Detect which cell encompasses the target text, then output its (X, Y) center coordinate. 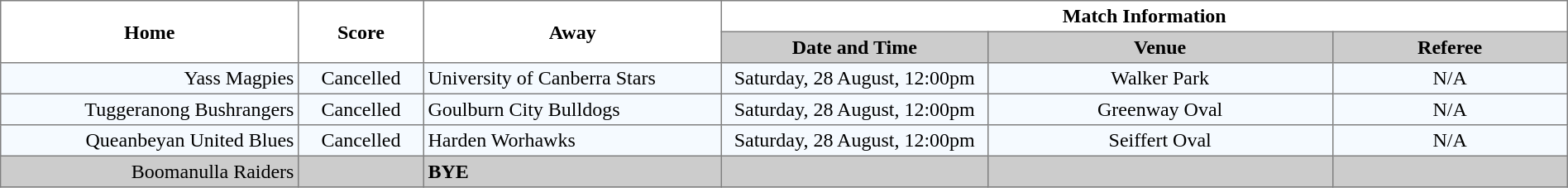
Home (150, 31)
Venue (1159, 47)
Date and Time (854, 47)
Boomanulla Raiders (150, 171)
Tuggeranong Bushrangers (150, 109)
Walker Park (1159, 79)
Harden Worhawks (572, 141)
Seiffert Oval (1159, 141)
BYE (572, 171)
Goulburn City Bulldogs (572, 109)
Greenway Oval (1159, 109)
Queanbeyan United Blues (150, 141)
Score (361, 31)
Away (572, 31)
Referee (1450, 47)
University of Canberra Stars (572, 79)
Match Information (1145, 17)
Yass Magpies (150, 79)
